Locate the cell with the specified text and output its [X, Y] center coordinate. 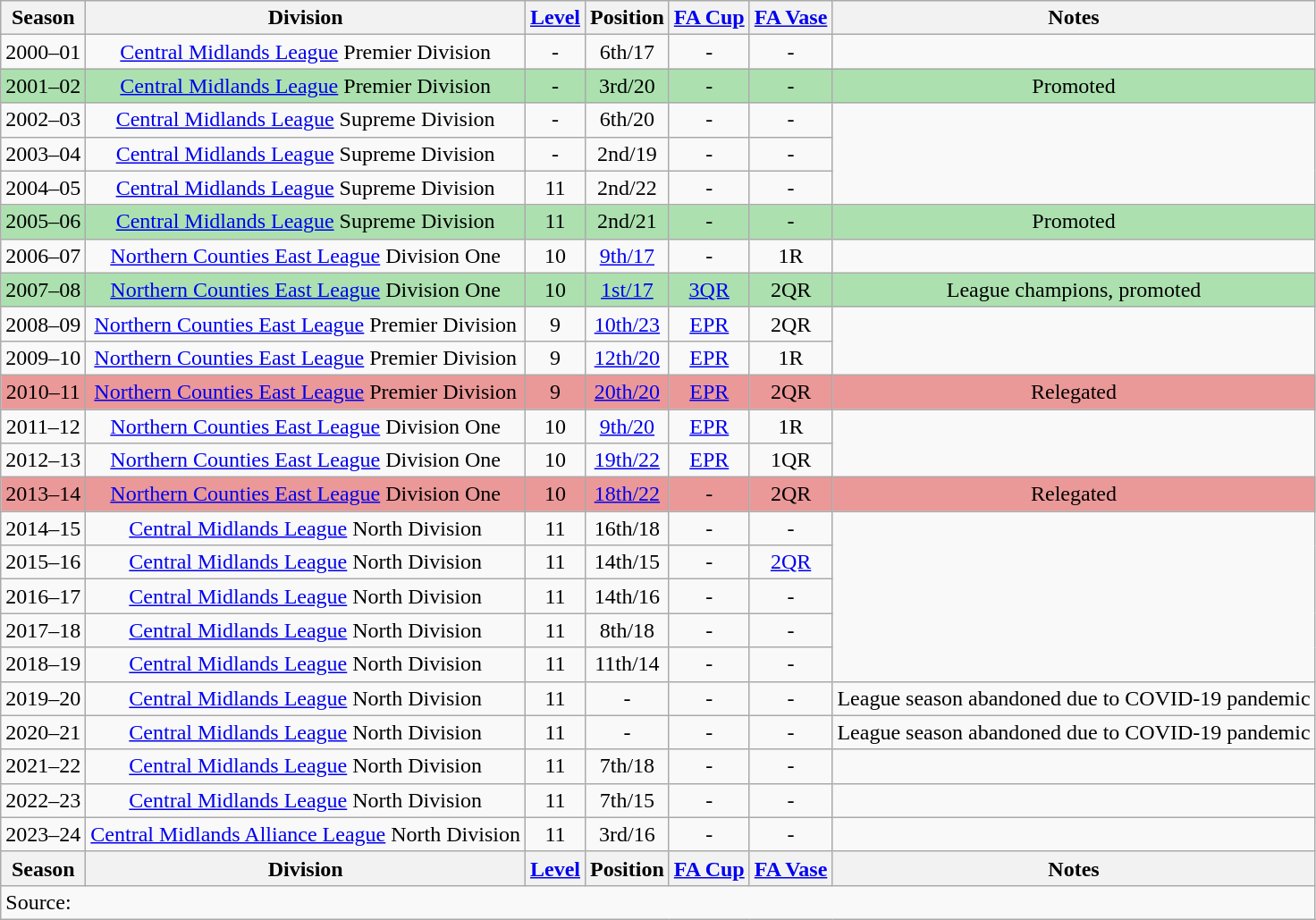
2006–07 [43, 256]
18th/22 [628, 494]
14th/16 [628, 596]
3rd/20 [628, 86]
12th/20 [628, 358]
20th/20 [628, 392]
2008–09 [43, 324]
8th/18 [628, 630]
Central Midlands Alliance League North Division [306, 834]
2020–21 [43, 732]
3rd/16 [628, 834]
League champions, promoted [1074, 290]
7th/15 [628, 800]
3QR [709, 290]
2nd/19 [628, 154]
2016–17 [43, 596]
9th/20 [628, 426]
2nd/22 [628, 188]
2021–22 [43, 766]
16th/18 [628, 528]
2004–05 [43, 188]
19th/22 [628, 460]
10th/23 [628, 324]
2009–10 [43, 358]
2022–23 [43, 800]
2002–03 [43, 120]
14th/15 [628, 562]
2014–15 [43, 528]
2nd/21 [628, 222]
Source: [658, 902]
6th/20 [628, 120]
9th/17 [628, 256]
2001–02 [43, 86]
2011–12 [43, 426]
2012–13 [43, 460]
2003–04 [43, 154]
2000–01 [43, 52]
2015–16 [43, 562]
1QR [790, 460]
2023–24 [43, 834]
2005–06 [43, 222]
7th/18 [628, 766]
6th/17 [628, 52]
1st/17 [628, 290]
2013–14 [43, 494]
11th/14 [628, 664]
2010–11 [43, 392]
2019–20 [43, 698]
2018–19 [43, 664]
2017–18 [43, 630]
2007–08 [43, 290]
